Detect which cell encompasses the target text, then output its [X, Y] center coordinate. 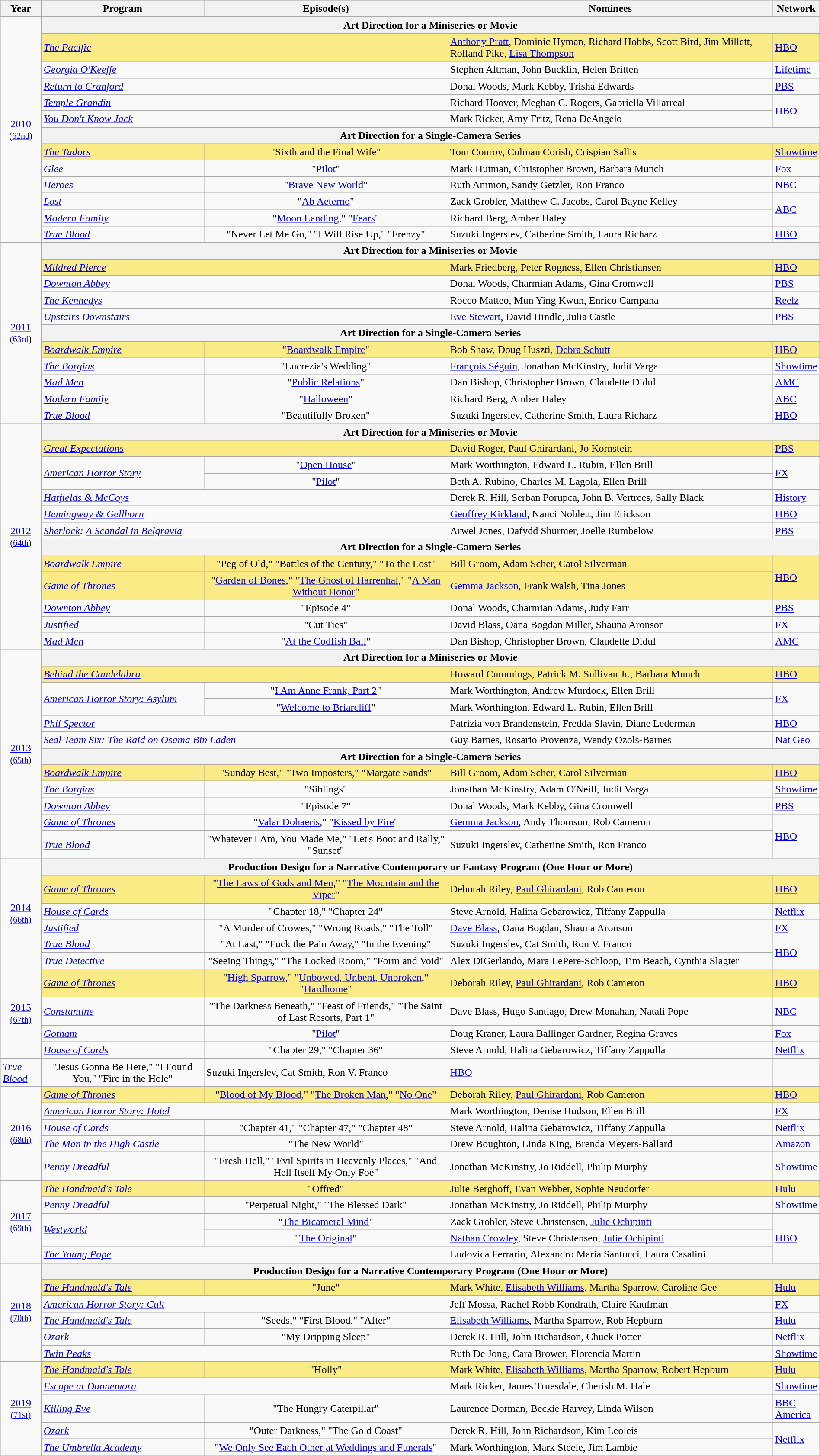
You Don't Know Jack [244, 119]
Derek R. Hill, John Richardson, Chuck Potter [610, 1337]
Year [21, 9]
Mark Worthington, Mark Steele, Jim Lambie [610, 1447]
Jeff Mossa, Rachel Robb Kondrath, Claire Kaufman [610, 1304]
Killing Eve [122, 1408]
"High Sparrow," "Unbowed, Unbent, Unbroken," "Hardhome" [326, 983]
"Episode 7" [326, 806]
Donal Woods, Charmian Adams, Judy Farr [610, 608]
"Lucrezia's Wedding" [326, 366]
Gemma Jackson, Frank Walsh, Tina Jones [610, 586]
"Fresh Hell," "Evil Spirits in Heavenly Places," "And Hell Itself My Only Foe" [326, 1166]
Westworld [122, 1230]
Program [122, 9]
Georgia O'Keeffe [244, 70]
Seal Team Six: The Raid on Osama Bin Laden [244, 740]
Glee [122, 168]
"Peg of Old," "Battles of the Century," "To the Lost" [326, 564]
Mark White, Elisabeth Williams, Martha Sparrow, Robert Hepburn [610, 1370]
Eve Stewart, David Hindle, Julia Castle [610, 317]
Donal Woods, Mark Kebby, Trisha Edwards [610, 86]
2013(65th) [21, 754]
Bob Shaw, Doug Huszti, Debra Schutt [610, 350]
American Horror Story: Asylum [122, 699]
Zack Grobler, Steve Christensen, Julie Ochipinti [610, 1222]
Donal Woods, Mark Kebby, Gina Cromwell [610, 806]
"Boardwalk Empire" [326, 350]
"Halloween" [326, 399]
Nat Geo [796, 740]
Mark Hutman, Christopher Brown, Barbara Munch [610, 168]
"Beautifully Broken" [326, 415]
"Sixth and the Final Wife" [326, 152]
Twin Peaks [244, 1353]
Nathan Crowley, Steve Christensen, Julie Ochipinti [610, 1238]
Lost [122, 201]
The Kennedys [244, 300]
True Detective [122, 961]
"At the Codfish Ball" [326, 641]
Mark Friedberg, Peter Rogness, Ellen Christiansen [610, 267]
2018(70th) [21, 1312]
Dave Blass, Oana Bogdan, Shauna Aronson [610, 928]
2017(69th) [21, 1222]
Ludovica Ferrario, Alexandro Maria Santucci, Laura Casalini [610, 1254]
American Horror Story: Cult [244, 1304]
"Valar Dohaeris," "Kissed by Fire" [326, 822]
Production Design for a Narrative Contemporary Program (One Hour or More) [430, 1271]
"Public Relations" [326, 382]
Lifetime [796, 70]
"Never Let Me Go," "I Will Rise Up," "Frenzy" [326, 234]
"Jesus Gonna Be Here," "I Found You," "Fire in the Hole" [122, 1072]
Escape at Dannemora [244, 1386]
Great Expectations [244, 448]
Stephen Altman, John Bucklin, Helen Britten [610, 70]
Derek R. Hill, Serban Porupca, John B. Vertrees, Sally Black [610, 498]
The Umbrella Academy [122, 1447]
"June" [326, 1287]
Amazon [796, 1144]
"Episode 4" [326, 608]
"The Darkness Beneath," "Feast of Friends," "The Saint of Last Resorts, Part 1" [326, 1011]
2012(64th) [21, 536]
Laurence Dorman, Beckie Harvey, Linda Wilson [610, 1408]
History [796, 498]
"Ab Aeterno" [326, 201]
"My Dripping Sleep" [326, 1337]
2010(62nd) [21, 130]
The Young Pope [244, 1254]
Constantine [122, 1011]
2015(67th) [21, 1013]
Upstairs Downstairs [244, 317]
Elisabeth Williams, Martha Sparrow, Rob Hepburn [610, 1320]
"I Am Anne Frank, Part 2" [326, 690]
Gemma Jackson, Andy Thomson, Rob Cameron [610, 822]
"Blood of My Blood," "The Broken Man," "No One" [326, 1095]
American Horror Story: Hotel [244, 1111]
Gotham [122, 1033]
"Outer Darkness," "The Gold Coast" [326, 1431]
"Siblings" [326, 789]
"The Original" [326, 1238]
Drew Boughton, Linda King, Brenda Meyers-Ballard [610, 1144]
BBC America [796, 1408]
Ruth De Jong, Cara Brower, Florencia Martin [610, 1353]
"Open House" [326, 465]
Doug Kraner, Laura Ballinger Gardner, Regina Graves [610, 1033]
2014(66th) [21, 914]
"Cut Ties" [326, 625]
Sherlock: A Scandal in Belgravia [244, 531]
Reelz [796, 300]
Tom Conroy, Colman Corish, Crispian Sallis [610, 152]
"Seeing Things," "The Locked Room," "Form and Void" [326, 961]
Guy Barnes, Rosario Provenza, Wendy Ozols-Barnes [610, 740]
The Pacific [244, 48]
Mark Ricker, Amy Fritz, Rena DeAngelo [610, 119]
Mark Ricker, James Truesdale, Cherish M. Hale [610, 1386]
Suzuki Ingerslev, Catherine Smith, Ron Franco [610, 844]
Derek R. Hill, John Richardson, Kim Leoleis [610, 1431]
"Holly" [326, 1370]
Howard Cummings, Patrick M. Sullivan Jr., Barbara Munch [610, 674]
The Tudors [122, 152]
2011(63rd) [21, 333]
"Sunday Best," "Two Imposters," "Margate Sands" [326, 773]
Alex DiGerlando, Mara LePere-Schloop, Tim Beach, Cynthia Slagter [610, 961]
Donal Woods, Charmian Adams, Gina Cromwell [610, 284]
Beth A. Rubino, Charles M. Lagola, Ellen Brill [610, 481]
Temple Grandin [244, 103]
"The Hungry Caterpillar" [326, 1408]
Network [796, 9]
Heroes [122, 185]
"The Bicameral Mind" [326, 1222]
"Perpetual Night," "The Blessed Dark" [326, 1205]
"Chapter 29," "Chapter 36" [326, 1050]
Arwel Jones, Dafydd Shurmer, Joelle Rumbelow [610, 531]
Geoffrey Kirkland, Nanci Noblett, Jim Erickson [610, 514]
The Man in the High Castle [122, 1144]
"The Laws of Gods and Men," "The Mountain and the Viper" [326, 889]
"Moon Landing," "Fears" [326, 218]
Richard Hoover, Meghan C. Rogers, Gabriella Villarreal [610, 103]
Dave Blass, Hugo Santiago, Drew Monahan, Natali Pope [610, 1011]
Rocco Matteo, Mun Ying Kwun, Enrico Campana [610, 300]
"Chapter 18," "Chapter 24" [326, 911]
François Séguin, Jonathan McKinstry, Judit Varga [610, 366]
"Chapter 41," "Chapter 47," "Chapter 48" [326, 1128]
Jonathan McKinstry, Adam O'Neill, Judit Varga [610, 789]
"Whatever I Am, You Made Me," "Let's Boot and Rally," "Sunset" [326, 844]
"We Only See Each Other at Weddings and Funerals" [326, 1447]
Mark White, Elisabeth Williams, Martha Sparrow, Caroline Gee [610, 1287]
Mildred Pierce [244, 267]
2016(68th) [21, 1133]
American Horror Story [122, 473]
Julie Berghoff, Evan Webber, Sophie Neudorfer [610, 1189]
Anthony Pratt, Dominic Hyman, Richard Hobbs, Scott Bird, Jim Millett, Rolland Pike, Lisa Thompson [610, 48]
Patrizia von Brandenstein, Fredda Slavin, Diane Lederman [610, 723]
Ruth Ammon, Sandy Getzler, Ron Franco [610, 185]
Phil Spector [244, 723]
Hatfields & McCoys [244, 498]
Return to Cranford [244, 86]
2019(71st) [21, 1408]
"Seeds," "First Blood," "After" [326, 1320]
David Roger, Paul Ghirardani, Jo Kornstein [610, 448]
David Blass, Oana Bogdan Miller, Shauna Aronson [610, 625]
Production Design for a Narrative Contemporary or Fantasy Program (One Hour or More) [430, 867]
"The New World" [326, 1144]
"At Last," "Fuck the Pain Away," "In the Evening" [326, 944]
Nominees [610, 9]
Hemingway & Gellhorn [244, 514]
Mark Worthington, Denise Hudson, Ellen Brill [610, 1111]
"A Murder of Crowes," "Wrong Roads," "The Toll" [326, 928]
Mark Worthington, Andrew Murdock, Ellen Brill [610, 690]
"Garden of Bones," "The Ghost of Harrenhal," "A Man Without Honor" [326, 586]
Episode(s) [326, 9]
"Offred" [326, 1189]
Zack Grobler, Matthew C. Jacobs, Carol Bayne Kelley [610, 201]
Behind the Candelabra [244, 674]
"Brave New World" [326, 185]
"Welcome to Briarcliff" [326, 707]
